Output the [X, Y] coordinate of the center of the cell containing the given text.  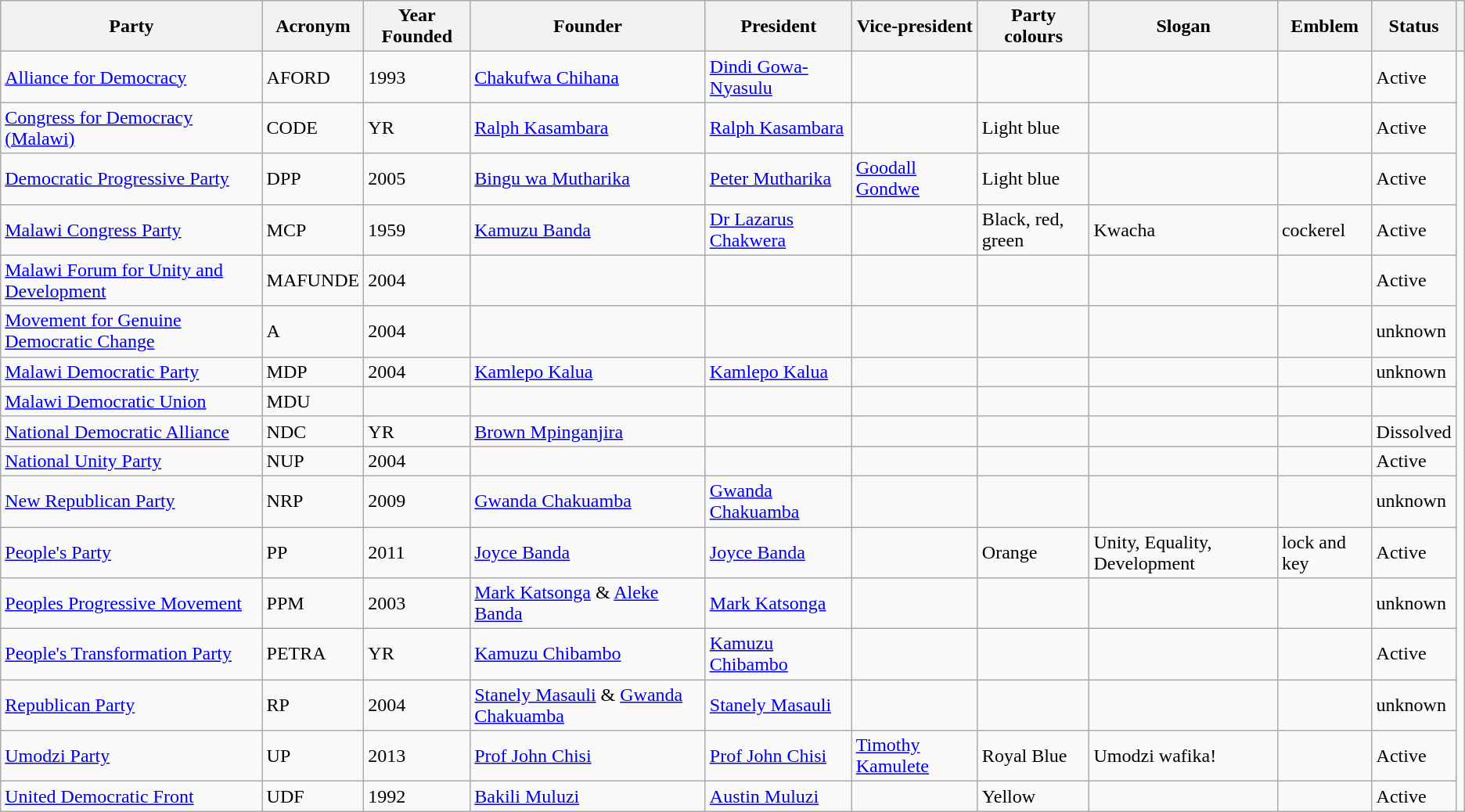
Party colours [1033, 27]
Bingu wa Mutharika [589, 178]
Malawi Democratic Union [131, 401]
People's Transformation Party [131, 654]
Timothy Kamulete [914, 756]
Status [1413, 27]
Chakufwa Chihana [589, 77]
Malawi Congress Party [131, 230]
Party [131, 27]
NDC [313, 431]
People's Party [131, 552]
1992 [417, 796]
NRP [313, 501]
2011 [417, 552]
Yellow [1033, 796]
2009 [417, 501]
Emblem [1324, 27]
Dindi Gowa-Nyasulu [778, 77]
Brown Mpinganjira [589, 431]
Vice-president [914, 27]
Malawi Forum for Unity and Development [131, 280]
Democratic Progressive Party [131, 178]
Year Founded [417, 27]
Unity, Equality, Development [1183, 552]
Peter Mutharika [778, 178]
United Democratic Front [131, 796]
New Republican Party [131, 501]
Dissolved [1413, 431]
Stanely Masauli & Gwanda Chakuamba [589, 706]
NUP [313, 461]
2003 [417, 604]
MDP [313, 372]
A [313, 332]
National Democratic Alliance [131, 431]
MCP [313, 230]
cockerel [1324, 230]
Orange [1033, 552]
Black, red, green [1033, 230]
UP [313, 756]
2005 [417, 178]
1993 [417, 77]
Kamuzu Banda [589, 230]
PP [313, 552]
Umodzi Party [131, 756]
PPM [313, 604]
RP [313, 706]
Goodall Gondwe [914, 178]
Mark Katsonga & Aleke Banda [589, 604]
President [778, 27]
Umodzi wafika! [1183, 756]
Kwacha [1183, 230]
Alliance for Democracy [131, 77]
DPP [313, 178]
2013 [417, 756]
Stanely Masauli [778, 706]
Acronym [313, 27]
Mark Katsonga [778, 604]
Bakili Muluzi [589, 796]
PETRA [313, 654]
Slogan [1183, 27]
Austin Muluzi [778, 796]
UDF [313, 796]
lock and key [1324, 552]
National Unity Party [131, 461]
Congress for Democracy (Malawi) [131, 128]
MAFUNDE [313, 280]
Peoples Progressive Movement [131, 604]
MDU [313, 401]
Movement for Genuine Democratic Change [131, 332]
Republican Party [131, 706]
CODE [313, 128]
Royal Blue [1033, 756]
Malawi Democratic Party [131, 372]
Founder [589, 27]
1959 [417, 230]
AFORD [313, 77]
Dr Lazarus Chakwera [778, 230]
